Scan for the cell matching the given text and deliver its [x, y] coordinate at center. 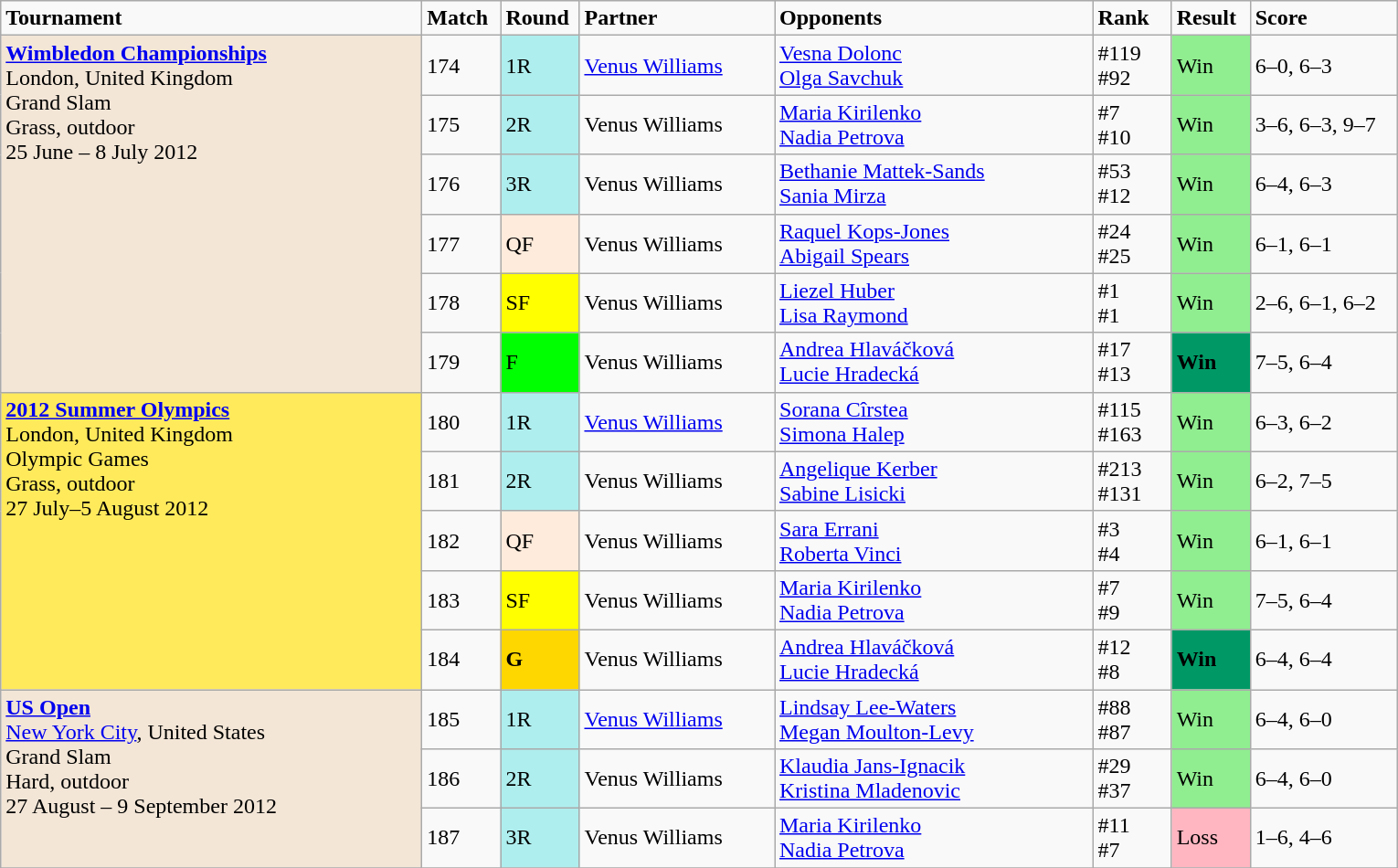
Result [1211, 18]
Sara Errani Roberta Vinci [934, 541]
180 [461, 422]
187 [461, 839]
#12#8 [1132, 660]
2012 Summer Olympics London, United KingdomOlympic GamesGrass, outdoor27 July–5 August 2012 [212, 541]
182 [461, 541]
#29#37 [1132, 778]
186 [461, 778]
174 [461, 66]
#88#87 [1132, 718]
176 [461, 185]
Score [1323, 18]
Opponents [934, 18]
Rank [1132, 18]
179 [461, 362]
Angelique Kerber Sabine Lisicki [934, 481]
#115#163 [1132, 422]
184 [461, 660]
F [540, 362]
#119#92 [1132, 66]
175 [461, 124]
Bethanie Mattek-Sands Sania Mirza [934, 185]
#3#4 [1132, 541]
1–6, 4–6 [1323, 839]
#213#131 [1132, 481]
Match [461, 18]
Klaudia Jans-Ignacik Kristina Mladenovic [934, 778]
Liezel Huber Lisa Raymond [934, 303]
Round [540, 18]
183 [461, 599]
US Open New York City, United StatesGrand SlamHard, outdoor27 August – 9 September 2012 [212, 778]
G [540, 660]
#53#12 [1132, 185]
2–6, 6–1, 6–2 [1323, 303]
#1#1 [1132, 303]
181 [461, 481]
6–4, 6–4 [1323, 660]
6–4, 6–3 [1323, 185]
#7#9 [1132, 599]
6–2, 7–5 [1323, 481]
Lindsay Lee-Waters Megan Moulton-Levy [934, 718]
185 [461, 718]
Partner [677, 18]
Tournament [212, 18]
3–6, 6–3, 9–7 [1323, 124]
178 [461, 303]
Sorana Cîrstea Simona Halep [934, 422]
Vesna Dolonc Olga Savchuk [934, 66]
Raquel Kops-Jones Abigail Spears [934, 243]
177 [461, 243]
Wimbledon Championships London, United KingdomGrand SlamGrass, outdoor25 June – 8 July 2012 [212, 214]
#11#7 [1132, 839]
Loss [1211, 839]
6–3, 6–2 [1323, 422]
#24#25 [1132, 243]
#7#10 [1132, 124]
6–0, 6–3 [1323, 66]
#17#13 [1132, 362]
